Provide the [X, Y] coordinate of the cell's center where the given text is located.  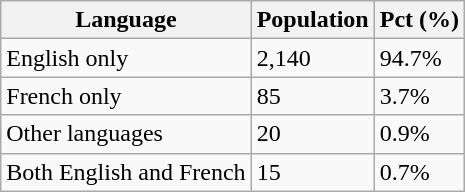
3.7% [419, 96]
0.9% [419, 134]
Pct (%) [419, 20]
French only [126, 96]
Population [312, 20]
2,140 [312, 58]
94.7% [419, 58]
20 [312, 134]
0.7% [419, 172]
85 [312, 96]
15 [312, 172]
English only [126, 58]
Both English and French [126, 172]
Language [126, 20]
Other languages [126, 134]
